Search for the cell housing the specified text and yield its [X, Y] center coordinate. 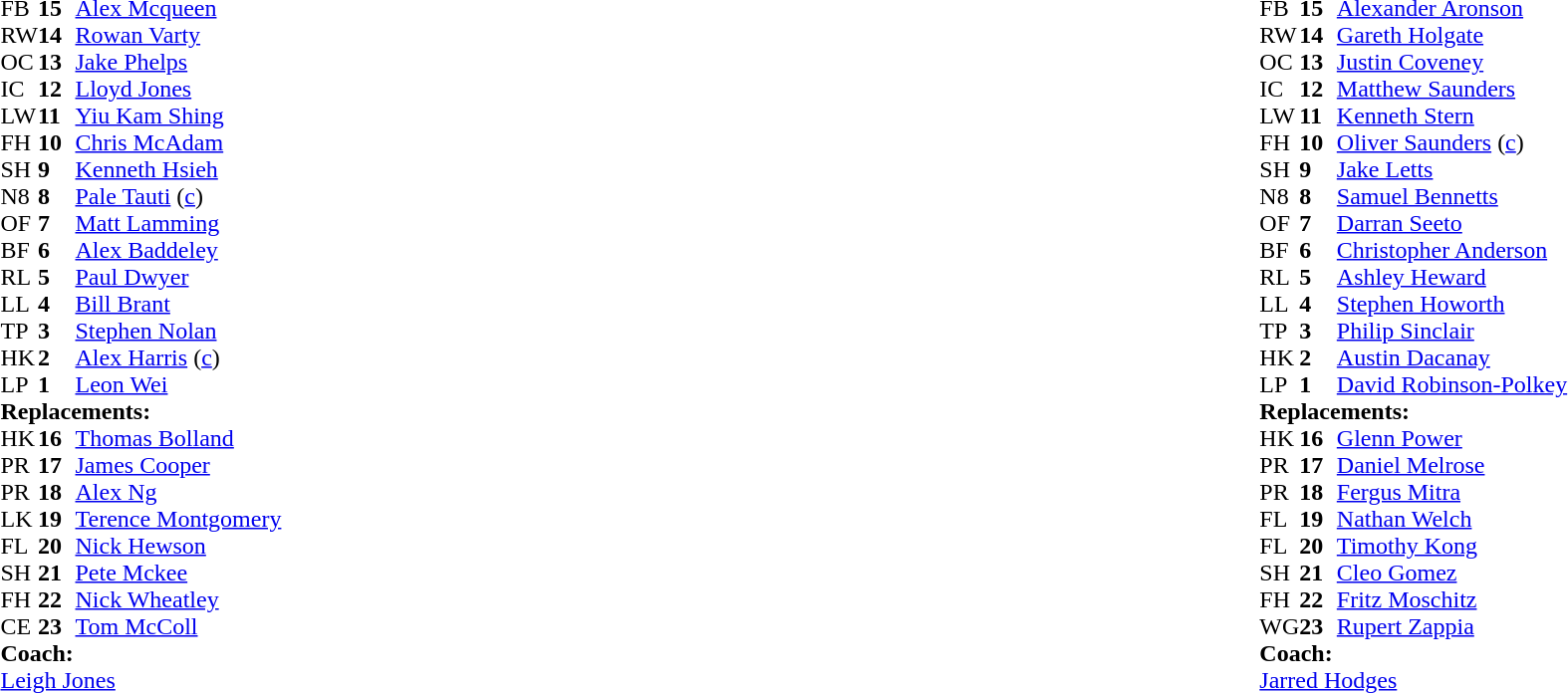
Nick Wheatley [179, 599]
Jake Phelps [179, 62]
Alex Ng [179, 492]
Yiu Kam Shing [179, 115]
Paul Dwyer [179, 277]
David Robinson-Polkey [1452, 384]
LK [19, 520]
CE [19, 627]
Darran Seeto [1452, 223]
Christopher Anderson [1452, 251]
Leon Wei [179, 384]
Oliver Saunders (c) [1452, 143]
Matthew Saunders [1452, 90]
Rowan Varty [179, 36]
Daniel Melrose [1452, 466]
Austin Dacanay [1452, 358]
Gareth Holgate [1452, 36]
Chris McAdam [179, 143]
Alex Harris (c) [179, 358]
Alex Baddeley [179, 251]
Nick Hewson [179, 546]
Thomas Bolland [179, 438]
Kenneth Hsieh [179, 169]
Kenneth Stern [1452, 115]
Justin Coveney [1452, 62]
Tom McColl [179, 627]
Terence Montgomery [179, 520]
Ashley Heward [1452, 277]
Rupert Zappia [1452, 627]
Samuel Bennetts [1452, 197]
Pete Mckee [179, 574]
Fergus Mitra [1452, 492]
Matt Lamming [179, 223]
Lloyd Jones [179, 90]
Pale Tauti (c) [179, 197]
Stephen Nolan [179, 331]
Fritz Moschitz [1452, 599]
Cleo Gomez [1452, 574]
Stephen Howorth [1452, 305]
James Cooper [179, 466]
Bill Brant [179, 305]
Timothy Kong [1452, 546]
Nathan Welch [1452, 520]
Philip Sinclair [1452, 331]
WG [1279, 627]
Jake Letts [1452, 169]
Glenn Power [1452, 438]
